Search for the cell housing the specified text and yield its [X, Y] center coordinate. 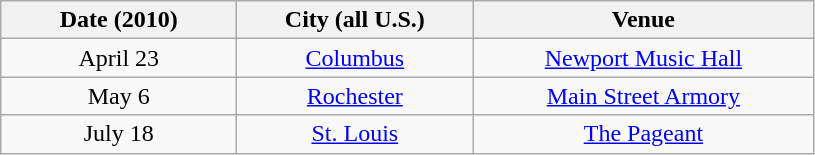
May 6 [119, 96]
The Pageant [644, 134]
Venue [644, 20]
July 18 [119, 134]
April 23 [119, 58]
City (all U.S.) [355, 20]
Newport Music Hall [644, 58]
Columbus [355, 58]
Rochester [355, 96]
Date (2010) [119, 20]
Main Street Armory [644, 96]
St. Louis [355, 134]
